Detect which cell encompasses the target text, then output its (X, Y) center coordinate. 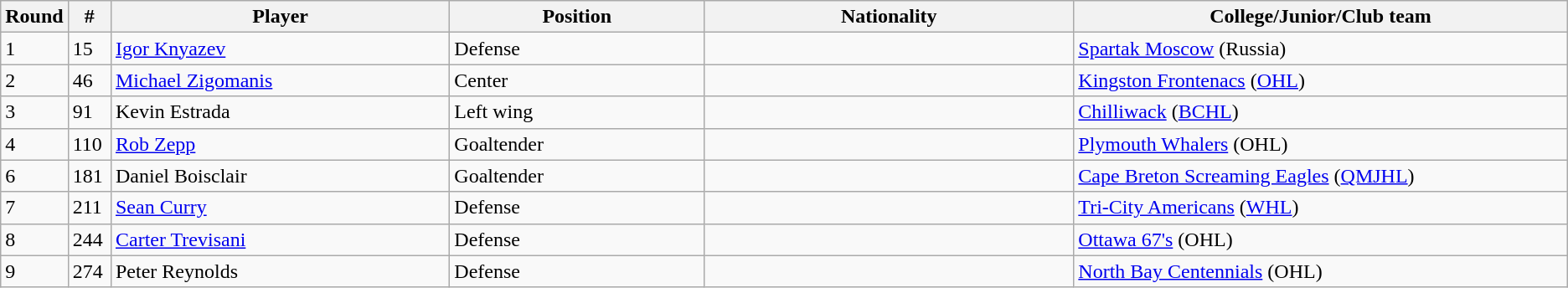
91 (89, 112)
15 (89, 49)
Nationality (890, 17)
Michael Zigomanis (280, 80)
8 (34, 239)
Cape Breton Screaming Eagles (QMJHL) (1320, 176)
Rob Zepp (280, 144)
Igor Knyazev (280, 49)
Sean Curry (280, 208)
Position (577, 17)
2 (34, 80)
Spartak Moscow (Russia) (1320, 49)
4 (34, 144)
181 (89, 176)
Left wing (577, 112)
7 (34, 208)
3 (34, 112)
1 (34, 49)
9 (34, 271)
Plymouth Whalers (OHL) (1320, 144)
244 (89, 239)
Tri-City Americans (WHL) (1320, 208)
110 (89, 144)
211 (89, 208)
# (89, 17)
Player (280, 17)
Carter Trevisani (280, 239)
6 (34, 176)
Center (577, 80)
North Bay Centennials (OHL) (1320, 271)
274 (89, 271)
Ottawa 67's (OHL) (1320, 239)
Kevin Estrada (280, 112)
46 (89, 80)
Round (34, 17)
Chilliwack (BCHL) (1320, 112)
Daniel Boisclair (280, 176)
Kingston Frontenacs (OHL) (1320, 80)
College/Junior/Club team (1320, 17)
Peter Reynolds (280, 271)
